Detect which cell encompasses the target text, then output its [X, Y] center coordinate. 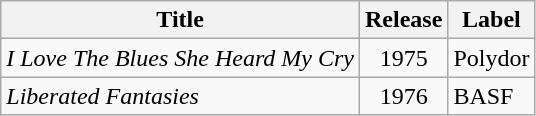
Liberated Fantasies [180, 96]
Release [404, 20]
1975 [404, 58]
I Love The Blues She Heard My Cry [180, 58]
BASF [492, 96]
Polydor [492, 58]
Title [180, 20]
1976 [404, 96]
Label [492, 20]
